Scan for the cell matching the given text and deliver its [X, Y] coordinate at center. 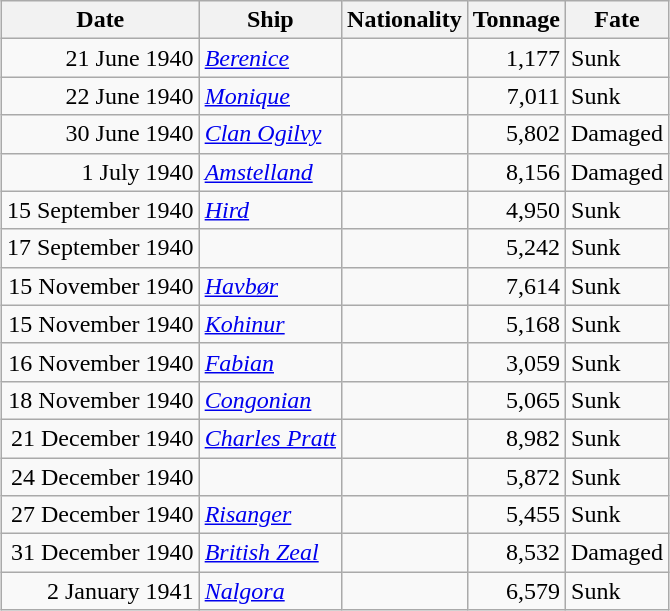
British Zeal [270, 553]
Hird [270, 210]
7,011 [516, 96]
Monique [270, 96]
Berenice [270, 58]
15 September 1940 [100, 210]
5,802 [516, 134]
Date [100, 20]
24 December 1940 [100, 477]
Fate [618, 20]
22 June 1940 [100, 96]
3,059 [516, 362]
17 September 1940 [100, 248]
Fabian [270, 362]
7,614 [516, 286]
1,177 [516, 58]
Nationality [405, 20]
Ship [270, 20]
Kohinur [270, 324]
5,872 [516, 477]
Amstelland [270, 172]
Clan Ogilvy [270, 134]
27 December 1940 [100, 515]
Charles Pratt [270, 438]
5,242 [516, 248]
1 July 1940 [100, 172]
4,950 [516, 210]
31 December 1940 [100, 553]
2 January 1941 [100, 591]
30 June 1940 [100, 134]
8,982 [516, 438]
8,156 [516, 172]
5,455 [516, 515]
Havbør [270, 286]
6,579 [516, 591]
5,065 [516, 400]
Nalgora [270, 591]
21 December 1940 [100, 438]
18 November 1940 [100, 400]
21 June 1940 [100, 58]
Risanger [270, 515]
16 November 1940 [100, 362]
Congonian [270, 400]
8,532 [516, 553]
Tonnage [516, 20]
5,168 [516, 324]
